Search for the cell housing the specified text and yield its (X, Y) center coordinate. 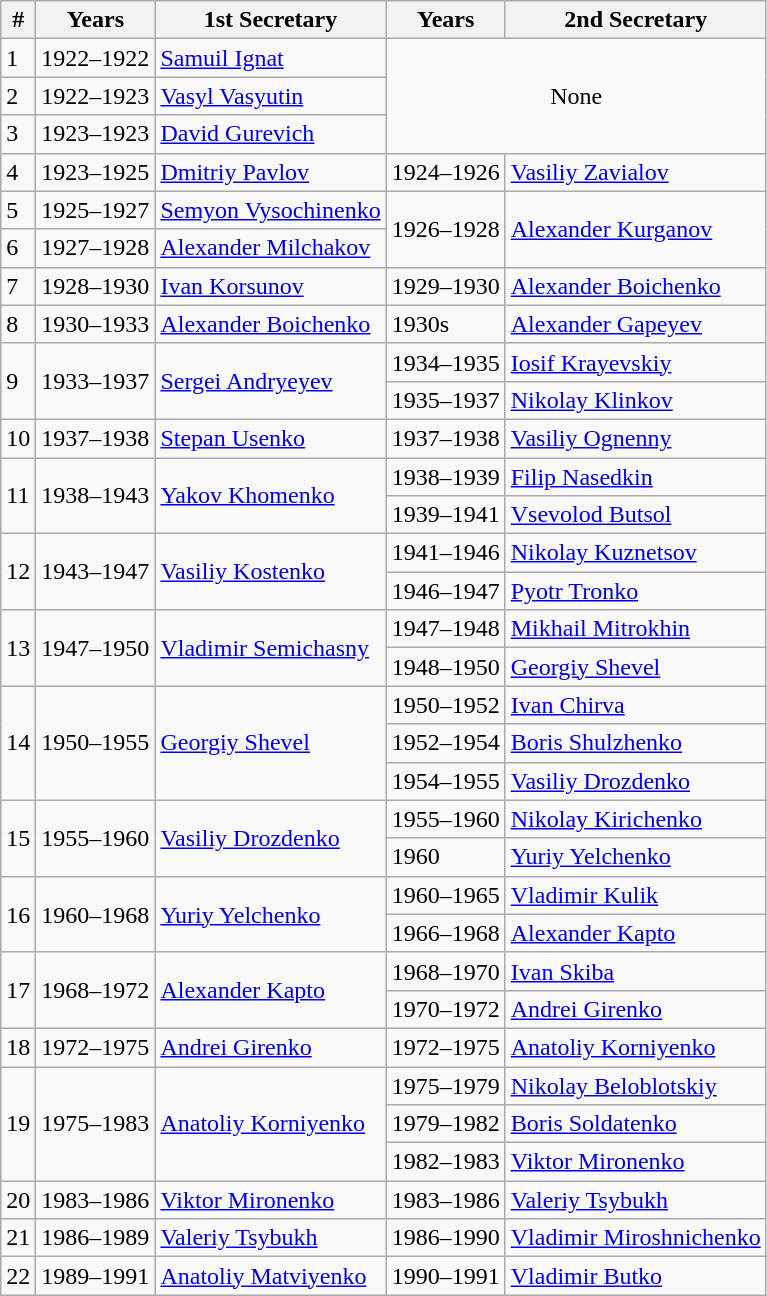
Vasyl Vasyutin (270, 96)
1922–1923 (96, 96)
Vasiliy Zavialov (636, 172)
13 (18, 648)
15 (18, 838)
Boris Soldatenko (636, 1124)
1935–1937 (446, 400)
7 (18, 286)
1950–1952 (446, 705)
Semyon Vysochinenko (270, 210)
11 (18, 496)
16 (18, 914)
18 (18, 1047)
14 (18, 743)
1966–1968 (446, 933)
1925–1927 (96, 210)
1928–1930 (96, 286)
1990–1991 (446, 1276)
2nd Secretary (636, 20)
17 (18, 990)
Alexander Kurganov (636, 229)
5 (18, 210)
1922–1922 (96, 58)
1979–1982 (446, 1124)
1975–1979 (446, 1085)
3 (18, 134)
Anatoliy Matviyenko (270, 1276)
Samuil Ignat (270, 58)
1930s (446, 324)
1968–1970 (446, 971)
1924–1926 (446, 172)
8 (18, 324)
1 (18, 58)
Vladimir Semichasny (270, 648)
Vladimir Kulik (636, 895)
1948–1950 (446, 667)
1989–1991 (96, 1276)
1938–1939 (446, 477)
12 (18, 572)
Ivan Skiba (636, 971)
1960–1968 (96, 914)
None (576, 96)
Yakov Khomenko (270, 496)
Ivan Chirva (636, 705)
Vladimir Miroshnichenko (636, 1238)
Filip Nasedkin (636, 477)
1930–1933 (96, 324)
1929–1930 (446, 286)
Boris Shulzhenko (636, 743)
1947–1948 (446, 629)
1960–1965 (446, 895)
1954–1955 (446, 781)
1923–1923 (96, 134)
1968–1972 (96, 990)
David Gurevich (270, 134)
2 (18, 96)
1938–1943 (96, 496)
21 (18, 1238)
Alexander Gapeyev (636, 324)
1947–1950 (96, 648)
Nikolay Klinkov (636, 400)
6 (18, 248)
1927–1928 (96, 248)
1986–1990 (446, 1238)
Alexander Milchakov (270, 248)
1952–1954 (446, 743)
Vasiliy Ognenny (636, 438)
1975–1983 (96, 1123)
1923–1925 (96, 172)
Nikolay Kirichenko (636, 819)
Ivan Korsunov (270, 286)
1986–1989 (96, 1238)
Stepan Usenko (270, 438)
1st Secretary (270, 20)
1933–1937 (96, 381)
19 (18, 1123)
10 (18, 438)
4 (18, 172)
22 (18, 1276)
Sergei Andryeyev (270, 381)
1982–1983 (446, 1162)
1970–1972 (446, 1009)
20 (18, 1200)
1939–1941 (446, 515)
Mikhail Mitrokhin (636, 629)
Vladimir Butko (636, 1276)
1946–1947 (446, 591)
1950–1955 (96, 743)
1926–1928 (446, 229)
9 (18, 381)
Dmitriy Pavlov (270, 172)
# (18, 20)
Iosif Krayevskiy (636, 362)
1960 (446, 857)
Nikolay Beloblotskiy (636, 1085)
1934–1935 (446, 362)
1941–1946 (446, 553)
Vsevolod Butsol (636, 515)
Vasiliy Kostenko (270, 572)
1943–1947 (96, 572)
Nikolay Kuznetsov (636, 553)
Pyotr Tronko (636, 591)
